Locate the cell with the specified text and output its [x, y] center coordinate. 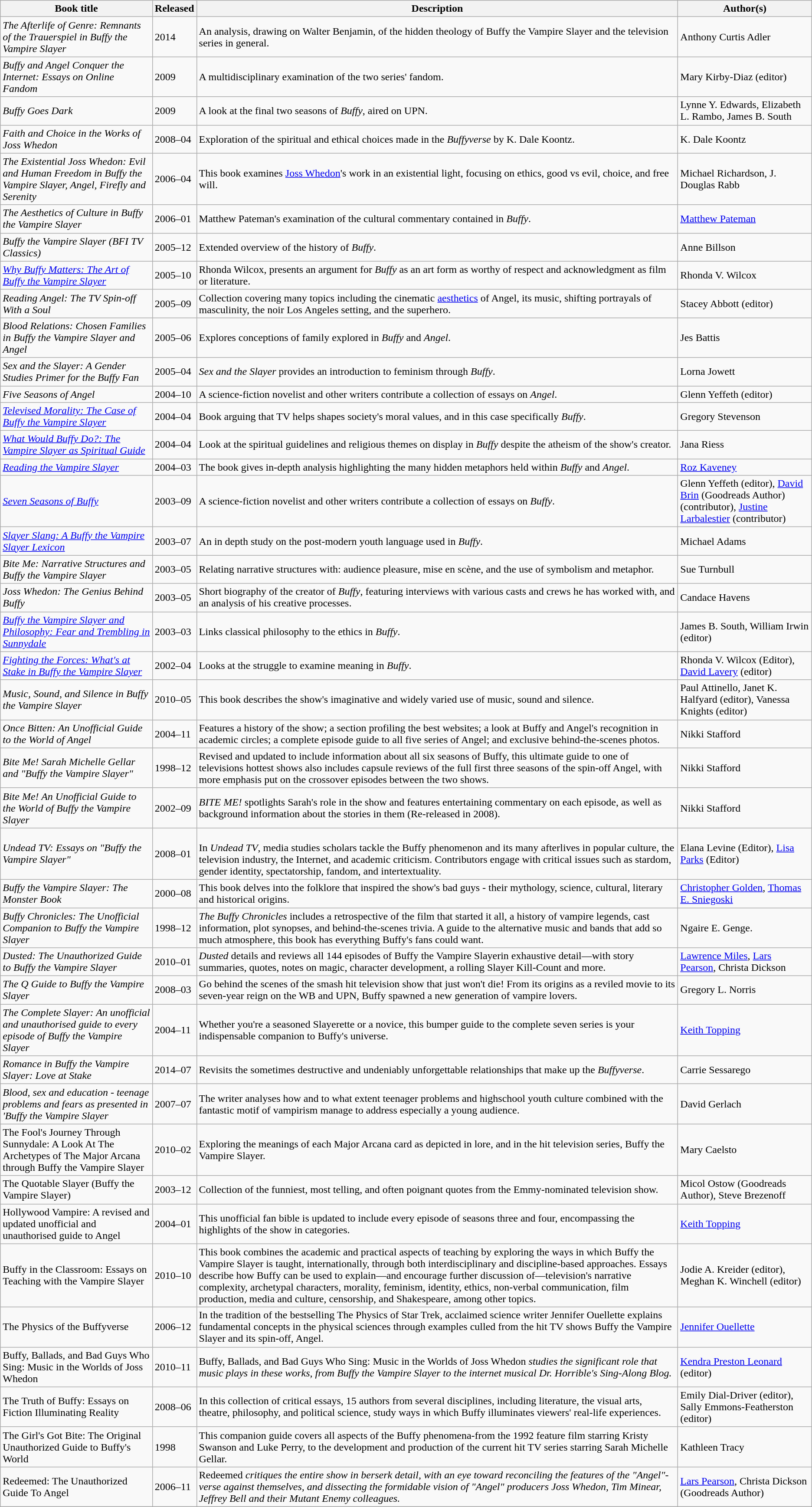
2006–11 [174, 1487]
Slayer Slang: A Buffy the Vampire Slayer Lexicon [76, 541]
An analysis, drawing on Walter Benjamin, of the hidden theology of Buffy the Vampire Slayer and the television series in general. [437, 37]
The Physics of the Buffyverse [76, 1327]
Mary Kirby-Diaz (editor) [745, 77]
Kendra Preston Leonard (editor) [745, 1367]
2005–09 [174, 304]
This book delves into the folklore that inspired the show's bad guys - their mythology, science, cultural, literary and historical origins. [437, 894]
2002–09 [174, 808]
Buffy Chronicles: The Unofficial Companion to Buffy the Vampire Slayer [76, 927]
2003–03 [174, 632]
Paul Attinello, Janet K. Halfyard (editor), Vanessa Knights (editor) [745, 700]
2008–01 [174, 854]
Exploration of the spiritual and ethical choices made in the Buffyverse by K. Dale Koontz. [437, 139]
Matthew Pateman's examination of the cultural commentary contained in Buffy. [437, 219]
Candace Havens [745, 598]
Lorna Jowett [745, 371]
2005–04 [174, 371]
Glenn Yeffeth (editor), David Brin (Goodreads Author) (contributor), Justine Larbalestier (contributor) [745, 501]
2010–11 [174, 1367]
Sex and the Slayer provides an introduction to feminism through Buffy. [437, 371]
Faith and Choice in the Works of Joss Whedon [76, 139]
Jodie A. Kreider (editor), Meghan K. Winchell (editor) [745, 1275]
Rhonda Wilcox, presents an argument for Buffy as an art form as worthy of respect and acknowledgment as film or literature. [437, 275]
The Quotable Slayer (Buffy the Vampire Slayer) [76, 1189]
2006–12 [174, 1327]
Buffy Goes Dark [76, 111]
2008–03 [174, 990]
2010–01 [174, 962]
2006–04 [174, 179]
Gregory L. Norris [745, 990]
Buffy and Angel Conquer the Internet: Essays on Online Fandom [76, 77]
The Truth of Buffy: Essays on Fiction Illuminating Reality [76, 1407]
2004–01 [174, 1224]
James B. South, William Irwin (editor) [745, 632]
Sue Turnbull [745, 569]
2010–10 [174, 1275]
Undead TV: Essays on "Buffy the Vampire Slayer" [76, 854]
Anne Billson [745, 247]
2004–03 [174, 467]
Michael Richardson, J. Douglas Rabb [745, 179]
Seven Seasons of Buffy [76, 501]
Buffy the Vampire Slayer (BFI TV Classics) [76, 247]
Author(s) [745, 9]
Blood, sex and education - teenage problems and fears as presented in 'Buffy the Vampire Slayer [76, 1104]
This unofficial fan bible is updated to include every episode of seasons three and four, encompassing the highlights of the show in categories. [437, 1224]
The Aesthetics of Culture in Buffy the Vampire Slayer [76, 219]
2008–04 [174, 139]
2003–07 [174, 541]
What Would Buffy Do?: The Vampire Slayer as Spiritual Guide [76, 445]
Emily Dial-Driver (editor), Sally Emmons-Featherston (editor) [745, 1407]
2005–12 [174, 247]
This book describes the show's imaginative and widely varied use of music, sound and silence. [437, 700]
The Afterlife of Genre: Remnants of the Trauerspiel in Buffy the Vampire Slayer [76, 37]
Elana Levine (Editor), Lisa Parks (Editor) [745, 854]
Whether you're a seasoned Slayerette or a novice, this bumper guide to the complete seven series is your indispensable companion to Buffy's universe. [437, 1030]
Five Seasons of Angel [76, 394]
Looks at the struggle to examine meaning in Buffy. [437, 665]
1998 [174, 1447]
Bite Me! Sarah Michelle Gellar and "Buffy the Vampire Slayer" [76, 768]
Bite Me: Narrative Structures and Buffy the Vampire Slayer [76, 569]
Gregory Stevenson [745, 416]
Hollywood Vampire: A revised and updated unofficial and unauthorised guide to Angel [76, 1224]
Stacey Abbott (editor) [745, 304]
Romance in Buffy the Vampire Slayer: Love at Stake [76, 1070]
Jennifer Ouellette [745, 1327]
2008–06 [174, 1407]
Micol Ostow (Goodreads Author), Steve Brezenoff [745, 1189]
Extended overview of the history of Buffy. [437, 247]
Revisits the sometimes destructive and undeniably unforgettable relationships that make up the Buffyverse. [437, 1070]
Kathleen Tracy [745, 1447]
Carrie Sessarego [745, 1070]
2002–04 [174, 665]
Mary Caelsto [745, 1150]
Explores conceptions of family explored in Buffy and Angel. [437, 337]
Once Bitten: An Unofficial Guide to the World of Angel [76, 734]
2003–12 [174, 1189]
The Q Guide to Buffy the Vampire Slayer [76, 990]
2000–08 [174, 894]
Christopher Golden, Thomas E. Sniegoski [745, 894]
2003–09 [174, 501]
This book examines Joss Whedon's work in an existential light, focusing on ethics, good vs evil, choice, and free will. [437, 179]
Collection of the funniest, most telling, and often poignant quotes from the Emmy-nominated television show. [437, 1189]
Links classical philosophy to the ethics in Buffy. [437, 632]
Bite Me! An Unofficial Guide to the World of Buffy the Vampire Slayer [76, 808]
Music, Sound, and Silence in Buffy the Vampire Slayer [76, 700]
David Gerlach [745, 1104]
Jes Battis [745, 337]
Matthew Pateman [745, 219]
Book title [76, 9]
Jana Riess [745, 445]
Reading the Vampire Slayer [76, 467]
The Fool's Journey Through Sunnydale: A Look At The Archetypes of The Major Arcana through Buffy the Vampire Slayer [76, 1150]
The Girl's Got Bite: The Original Unauthorized Guide to Buffy's World [76, 1447]
Exploring the meanings of each Major Arcana card as depicted in lore, and in the hit television series, Buffy the Vampire Slayer. [437, 1150]
Buffy the Vampire Slayer: The Monster Book [76, 894]
Televised Morality: The Case of Buffy the Vampire Slayer [76, 416]
2005–06 [174, 337]
Lawrence Miles, Lars Pearson, Christa Dickson [745, 962]
2005–10 [174, 275]
Glenn Yeffeth (editor) [745, 394]
Fighting the Forces: What's at Stake in Buffy the Vampire Slayer [76, 665]
Lars Pearson, Christa Dickson (Goodreads Author) [745, 1487]
Ngaire E. Genge. [745, 927]
The Existential Joss Whedon: Evil and Human Freedom in Buffy the Vampire Slayer, Angel, Firefly and Serenity [76, 179]
2006–01 [174, 219]
Lynne Y. Edwards, Elizabeth L. Rambo, James B. South [745, 111]
The Complete Slayer: An unofficial and unauthorised guide to every episode of Buffy the Vampire Slayer [76, 1030]
Sex and the Slayer: A Gender Studies Primer for the Buffy Fan [76, 371]
Redeemed: The Unauthorized Guide To Angel [76, 1487]
Buffy the Vampire Slayer and Philosophy: Fear and Trembling in Sunnydale [76, 632]
Relating narrative structures with: audience pleasure, mise en scène, and the use of symbolism and metaphor. [437, 569]
An in depth study on the post-modern youth language used in Buffy. [437, 541]
A science-fiction novelist and other writers contribute a collection of essays on Buffy. [437, 501]
Michael Adams [745, 541]
Blood Relations: Chosen Families in Buffy the Vampire Slayer and Angel [76, 337]
Description [437, 9]
K. Dale Koontz [745, 139]
Reading Angel: The TV Spin-off With a Soul [76, 304]
2014 [174, 37]
Book arguing that TV helps shapes society's moral values, and in this case specifically Buffy. [437, 416]
2014–07 [174, 1070]
Released [174, 9]
Rhonda V. Wilcox [745, 275]
Look at the spiritual guidelines and religious themes on display in Buffy despite the atheism of the show's creator. [437, 445]
2010–05 [174, 700]
A science-fiction novelist and other writers contribute a collection of essays on Angel. [437, 394]
Buffy in the Classroom: Essays on Teaching with the Vampire Slayer [76, 1275]
Anthony Curtis Adler [745, 37]
2004–10 [174, 394]
The book gives in-depth analysis highlighting the many hidden metaphors held within Buffy and Angel. [437, 467]
A look at the final two seasons of Buffy, aired on UPN. [437, 111]
Rhonda V. Wilcox (Editor), David Lavery (editor) [745, 665]
2007–07 [174, 1104]
Roz Kaveney [745, 467]
Dusted: The Unauthorized Guide to Buffy the Vampire Slayer [76, 962]
2010–02 [174, 1150]
Why Buffy Matters: The Art of Buffy the Vampire Slayer [76, 275]
Buffy, Ballads, and Bad Guys Who Sing: Music in the Worlds of Joss Whedon [76, 1367]
A multidisciplinary examination of the two series' fandom. [437, 77]
Joss Whedon: The Genius Behind Buffy [76, 598]
